From the cell containing the given text, extract its center point as (X, Y) coordinate. 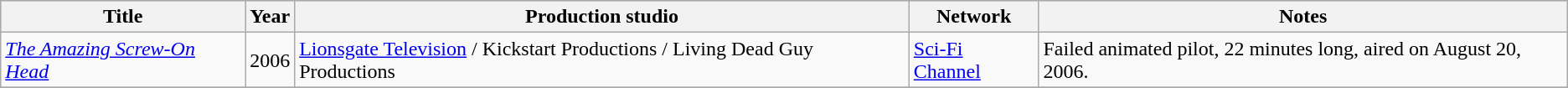
Network (973, 17)
Production studio (602, 17)
Sci-Fi Channel (973, 60)
Title (123, 17)
Failed animated pilot, 22 minutes long, aired on August 20, 2006. (1303, 60)
Year (270, 17)
Lionsgate Television / Kickstart Productions / Living Dead Guy Productions (602, 60)
The Amazing Screw-On Head (123, 60)
2006 (270, 60)
Notes (1303, 17)
